Identify which cell holds the provided text, then report its (x, y) central coordinate. 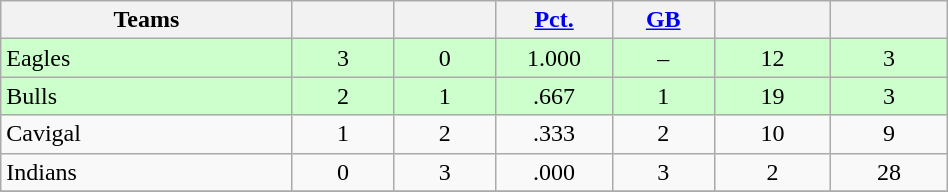
Indians (146, 172)
1.000 (554, 58)
Cavigal (146, 134)
Pct. (554, 20)
Bulls (146, 96)
10 (772, 134)
.667 (554, 96)
19 (772, 96)
GB (663, 20)
.333 (554, 134)
28 (890, 172)
.000 (554, 172)
Teams (146, 20)
Eagles (146, 58)
9 (890, 134)
– (663, 58)
12 (772, 58)
